Search for the cell housing the specified text and yield its [X, Y] center coordinate. 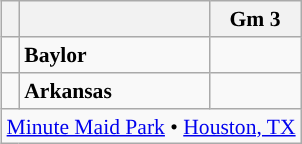
Gm 3 [254, 19]
Baylor [114, 55]
Arkansas [114, 91]
Minute Maid Park • Houston, TX [152, 126]
